Capture the cell that displays the provided text and extract its [x, y] central coordinate. 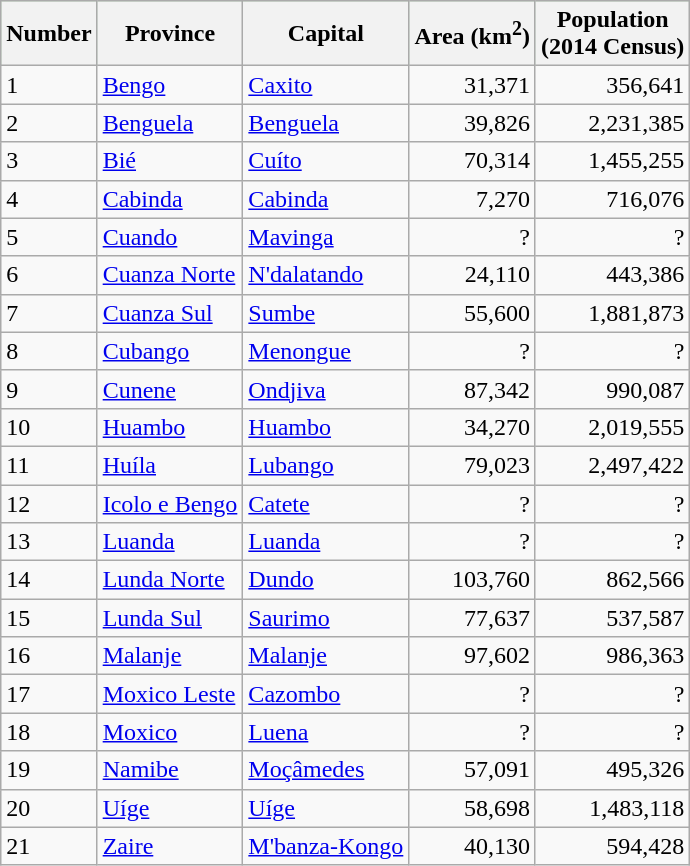
Moxico Leste [170, 694]
Area (km2) [472, 34]
Cazombo [326, 694]
12 [49, 503]
Cuíto [326, 161]
58,698 [472, 808]
2 [49, 123]
594,428 [612, 846]
3 [49, 161]
Cuando [170, 237]
Saurimo [326, 618]
Population (2014 Census) [612, 34]
Bié [170, 161]
356,641 [612, 85]
40,130 [472, 846]
Mavinga [326, 237]
103,760 [472, 580]
Ondjiva [326, 389]
19 [49, 770]
70,314 [472, 161]
Moçâmedes [326, 770]
Lubango [326, 465]
Huíla [170, 465]
M'banza-Kongo [326, 846]
57,091 [472, 770]
16 [49, 656]
11 [49, 465]
2,019,555 [612, 427]
5 [49, 237]
2,231,385 [612, 123]
7,270 [472, 199]
1 [49, 85]
Menongue [326, 351]
Lunda Norte [170, 580]
716,076 [612, 199]
Sumbe [326, 313]
Number [49, 34]
13 [49, 542]
97,602 [472, 656]
Icolo e Bengo [170, 503]
9 [49, 389]
Moxico [170, 732]
77,637 [472, 618]
87,342 [472, 389]
1,881,873 [612, 313]
8 [49, 351]
79,023 [472, 465]
495,326 [612, 770]
Cuanza Norte [170, 275]
34,270 [472, 427]
Lunda Sul [170, 618]
2,497,422 [612, 465]
14 [49, 580]
Cubango [170, 351]
21 [49, 846]
31,371 [472, 85]
20 [49, 808]
986,363 [612, 656]
7 [49, 313]
1,455,255 [612, 161]
4 [49, 199]
17 [49, 694]
15 [49, 618]
Namibe [170, 770]
Zaire [170, 846]
Province [170, 34]
Cuanza Sul [170, 313]
Luena [326, 732]
862,566 [612, 580]
Caxito [326, 85]
24,110 [472, 275]
Bengo [170, 85]
537,587 [612, 618]
18 [49, 732]
6 [49, 275]
Capital [326, 34]
39,826 [472, 123]
N'dalatando [326, 275]
990,087 [612, 389]
Cunene [170, 389]
55,600 [472, 313]
Catete [326, 503]
443,386 [612, 275]
1,483,118 [612, 808]
10 [49, 427]
Dundo [326, 580]
